Capture the cell that displays the provided text and extract its (x, y) central coordinate. 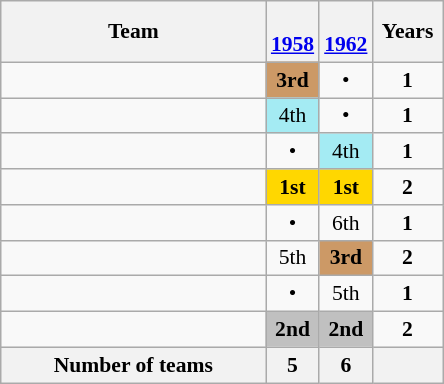
Number of teams (134, 365)
5 (292, 365)
Team (134, 32)
Years (407, 32)
6th (346, 223)
6 (346, 365)
1962 (346, 32)
1958 (292, 32)
